Detect which cell encompasses the target text, then output its (X, Y) center coordinate. 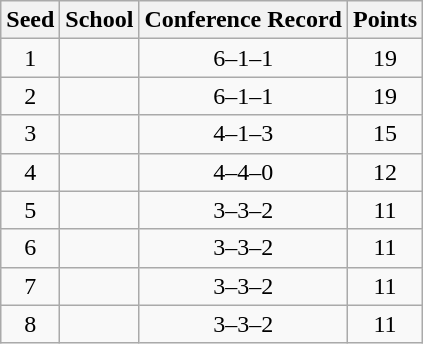
3 (30, 134)
Points (384, 20)
4–4–0 (244, 172)
4–1–3 (244, 134)
1 (30, 58)
School (100, 20)
15 (384, 134)
4 (30, 172)
2 (30, 96)
Seed (30, 20)
6 (30, 248)
5 (30, 210)
8 (30, 324)
7 (30, 286)
Conference Record (244, 20)
12 (384, 172)
